Extract the (x, y) coordinate from the center of the cell holding the provided text.  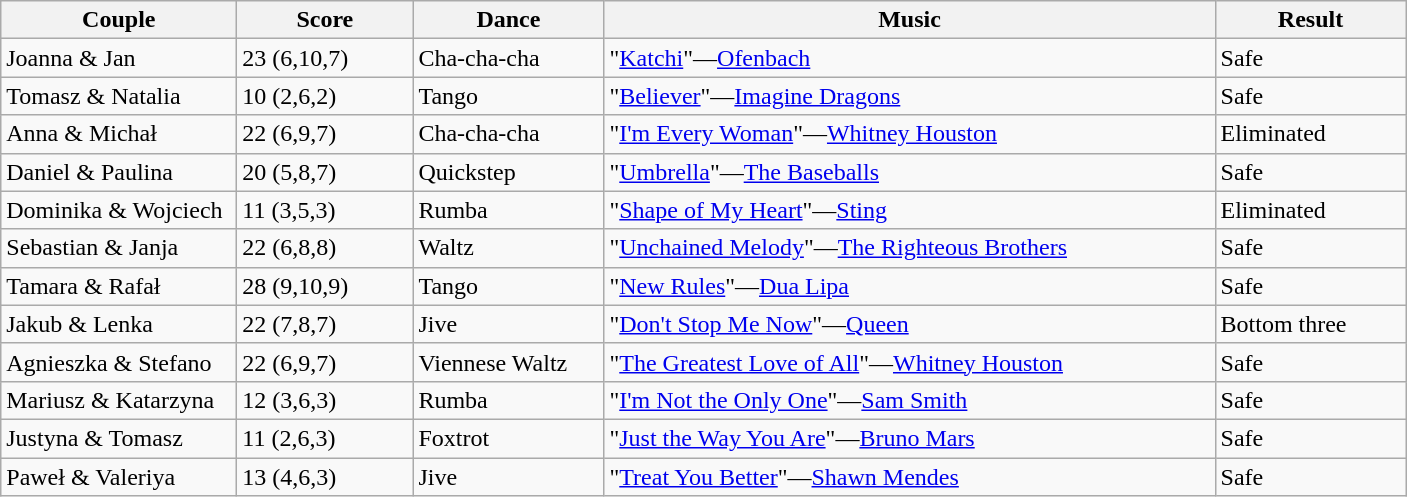
Music (910, 20)
Anna & Michał (119, 134)
10 (2,6,2) (325, 96)
Justyna & Tomasz (119, 438)
28 (9,10,9) (325, 286)
"New Rules"—Dua Lipa (910, 286)
Dominika & Wojciech (119, 210)
Agnieszka & Stefano (119, 362)
"I'm Not the Only One"—Sam Smith (910, 400)
Score (325, 20)
Paweł & Valeriya (119, 477)
Sebastian & Janja (119, 248)
Couple (119, 20)
Jakub & Lenka (119, 324)
13 (4,6,3) (325, 477)
23 (6,10,7) (325, 58)
Viennese Waltz (508, 362)
"I'm Every Woman"—Whitney Houston (910, 134)
"Just the Way You Are"—Bruno Mars (910, 438)
Result (1310, 20)
"Katchi"—Ofenbach (910, 58)
Tomasz & Natalia (119, 96)
Mariusz & Katarzyna (119, 400)
20 (5,8,7) (325, 172)
22 (7,8,7) (325, 324)
Tamara & Rafał (119, 286)
Bottom three (1310, 324)
"Don't Stop Me Now"—Queen (910, 324)
Waltz (508, 248)
"Shape of My Heart"—Sting (910, 210)
Quickstep (508, 172)
"Believer"—Imagine Dragons (910, 96)
"Unchained Melody"—The Righteous Brothers (910, 248)
11 (3,5,3) (325, 210)
Dance (508, 20)
Joanna & Jan (119, 58)
Daniel & Paulina (119, 172)
"Treat You Better"—Shawn Mendes (910, 477)
"The Greatest Love of All"—Whitney Houston (910, 362)
Foxtrot (508, 438)
11 (2,6,3) (325, 438)
12 (3,6,3) (325, 400)
"Umbrella"—The Baseballs (910, 172)
22 (6,8,8) (325, 248)
